From the cell containing the given text, extract its center point as [X, Y] coordinate. 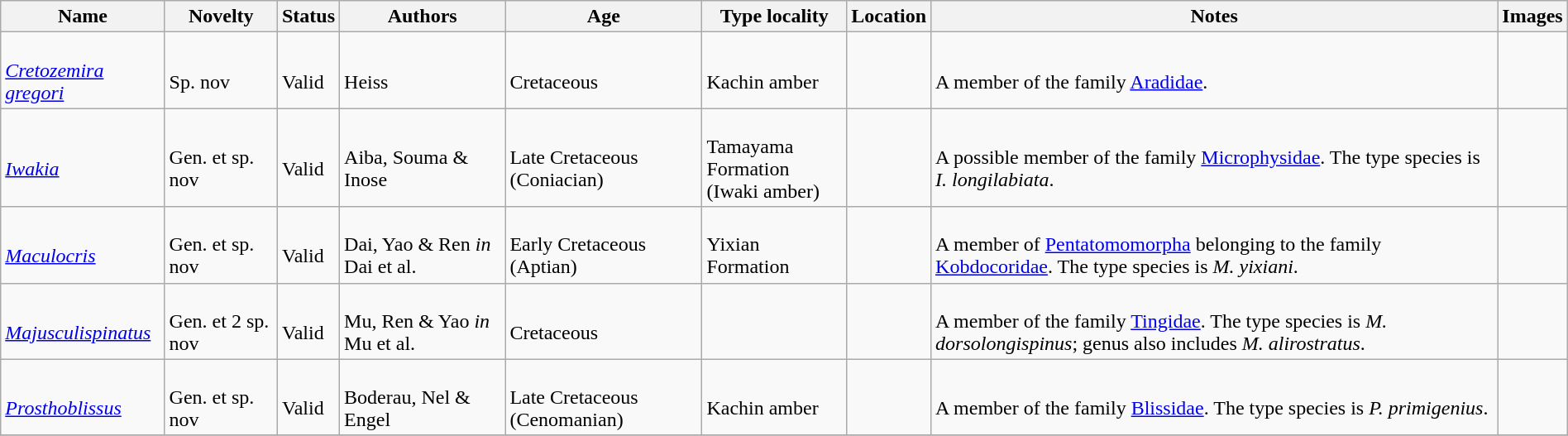
Late Cretaceous (Coniacian) [604, 157]
Images [1532, 17]
A member of Pentatomomorpha belonging to the family Kobdocoridae. The type species is M. yixiani. [1214, 245]
Prosthoblissus [83, 397]
Early Cretaceous (Aptian) [604, 245]
Authors [423, 17]
A member of the family Tingidae. The type species is M. dorsolongispinus; genus also includes M. alirostratus. [1214, 321]
Novelty [221, 17]
Name [83, 17]
Age [604, 17]
Late Cretaceous (Cenomanian) [604, 397]
A possible member of the family Microphysidae. The type species is I. longilabiata. [1214, 157]
Gen. et 2 sp. nov [221, 321]
A member of the family Aradidae. [1214, 70]
Dai, Yao & Ren in Dai et al. [423, 245]
Heiss [423, 70]
Status [308, 17]
Location [889, 17]
A member of the family Blissidae. The type species is P. primigenius. [1214, 397]
Type locality [774, 17]
Yixian Formation [774, 245]
Iwakia [83, 157]
Boderau, Nel & Engel [423, 397]
Mu, Ren & Yao in Mu et al. [423, 321]
Tamayama Formation(Iwaki amber) [774, 157]
Aiba, Souma & Inose [423, 157]
Notes [1214, 17]
Maculocris [83, 245]
Cretozemira gregori [83, 70]
Sp. nov [221, 70]
Majusculispinatus [83, 321]
